Search for the cell housing the specified text and yield its (x, y) center coordinate. 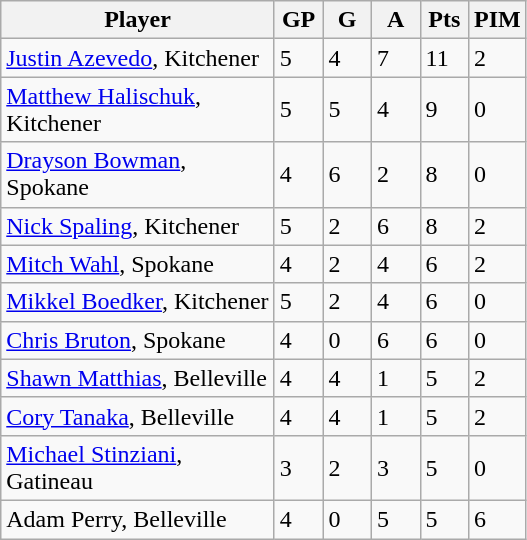
GP (298, 20)
9 (444, 110)
Cory Tanaka, Belleville (138, 416)
Drayson Bowman, Spokane (138, 174)
11 (444, 58)
G (348, 20)
Shawn Matthias, Belleville (138, 378)
PIM (498, 20)
Nick Spaling, Kitchener (138, 226)
Player (138, 20)
Adam Perry, Belleville (138, 519)
Mitch Wahl, Spokane (138, 264)
Mikkel Boedker, Kitchener (138, 302)
Pts (444, 20)
Michael Stinziani, Gatineau (138, 468)
A (396, 20)
Justin Azevedo, Kitchener (138, 58)
7 (396, 58)
Chris Bruton, Spokane (138, 340)
Matthew Halischuk, Kitchener (138, 110)
